Find where the given text appears and provide that cell's center as (x, y) coordinate. 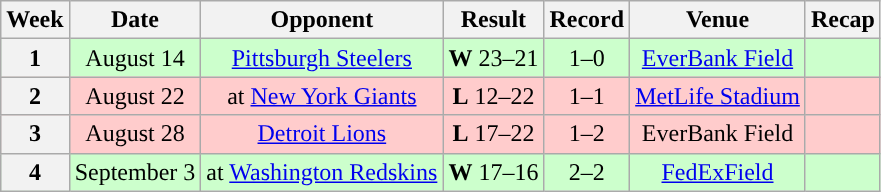
L 17–22 (494, 134)
1 (35, 58)
3 (35, 134)
at Washington Redskins (322, 172)
4 (35, 172)
2 (35, 96)
August 22 (135, 96)
W 23–21 (494, 58)
Venue (718, 20)
W 17–16 (494, 172)
August 28 (135, 134)
Opponent (322, 20)
at New York Giants (322, 96)
FedExField (718, 172)
1–0 (587, 58)
Detroit Lions (322, 134)
August 14 (135, 58)
Record (587, 20)
Result (494, 20)
L 12–22 (494, 96)
1–2 (587, 134)
Recap (842, 20)
Week (35, 20)
MetLife Stadium (718, 96)
Date (135, 20)
2–2 (587, 172)
September 3 (135, 172)
Pittsburgh Steelers (322, 58)
1–1 (587, 96)
